Capture the cell that displays the provided text and extract its [x, y] central coordinate. 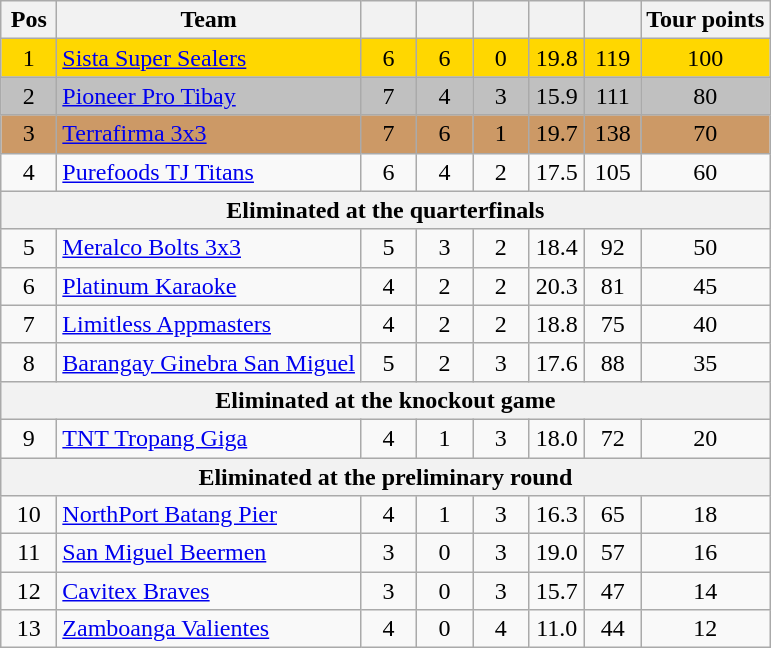
72 [613, 438]
70 [706, 134]
16 [706, 553]
111 [613, 96]
92 [613, 248]
Pioneer Pro Tibay [209, 96]
18.4 [557, 248]
16.3 [557, 515]
Platinum Karaoke [209, 286]
65 [613, 515]
14 [706, 591]
15.9 [557, 96]
Cavitex Braves [209, 591]
11 [29, 553]
18 [706, 515]
Terrafirma 3x3 [209, 134]
60 [706, 172]
100 [706, 58]
Team [209, 20]
81 [613, 286]
Limitless Appmasters [209, 324]
San Miguel Beermen [209, 553]
35 [706, 362]
Eliminated at the knockout game [386, 400]
20 [706, 438]
Zamboanga Valientes [209, 629]
19.8 [557, 58]
119 [613, 58]
47 [613, 591]
Purefoods TJ Titans [209, 172]
18.8 [557, 324]
NorthPort Batang Pier [209, 515]
138 [613, 134]
Meralco Bolts 3x3 [209, 248]
Eliminated at the preliminary round [386, 477]
57 [613, 553]
44 [613, 629]
Pos [29, 20]
17.6 [557, 362]
Tour points [706, 20]
TNT Tropang Giga [209, 438]
Sista Super Sealers [209, 58]
10 [29, 515]
11.0 [557, 629]
20.3 [557, 286]
Eliminated at the quarterfinals [386, 210]
13 [29, 629]
9 [29, 438]
80 [706, 96]
105 [613, 172]
75 [613, 324]
18.0 [557, 438]
19.7 [557, 134]
19.0 [557, 553]
17.5 [557, 172]
88 [613, 362]
8 [29, 362]
40 [706, 324]
Barangay Ginebra San Miguel [209, 362]
45 [706, 286]
50 [706, 248]
15.7 [557, 591]
